For the text-containing cell, return its midpoint in [x, y] coordinate format. 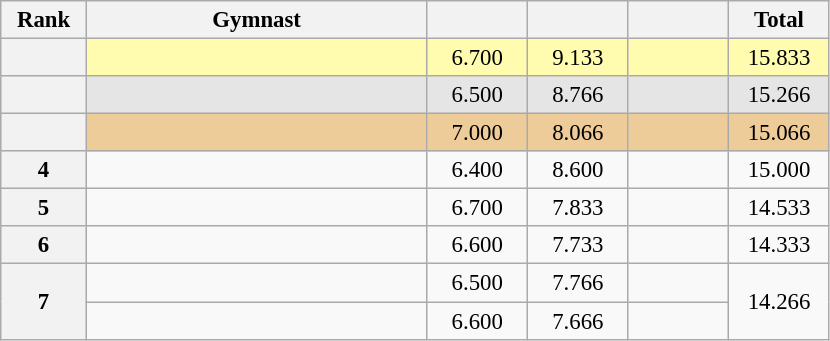
15.000 [780, 170]
7.766 [578, 283]
15.066 [780, 133]
14.333 [780, 245]
15.833 [780, 58]
7.833 [578, 208]
5 [44, 208]
7.733 [578, 245]
7.666 [578, 321]
8.600 [578, 170]
7.000 [478, 133]
6 [44, 245]
14.266 [780, 302]
4 [44, 170]
Total [780, 20]
Rank [44, 20]
6.400 [478, 170]
8.066 [578, 133]
15.266 [780, 95]
8.766 [578, 95]
7 [44, 302]
Gymnast [256, 20]
14.533 [780, 208]
9.133 [578, 58]
